Locate the cell with the specified text and output its (X, Y) center coordinate. 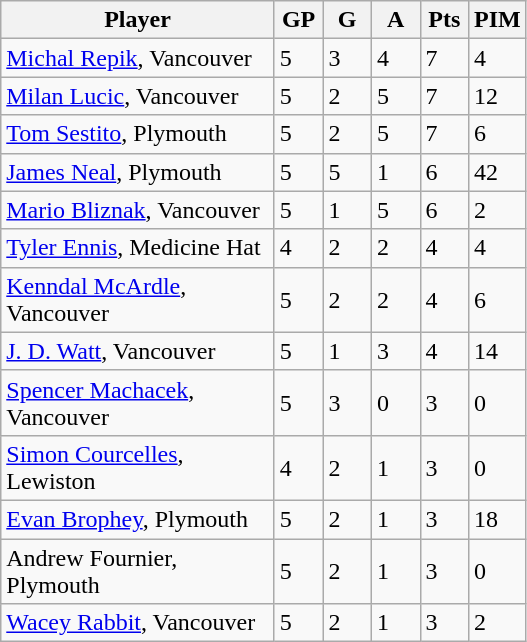
G (348, 20)
Player (138, 20)
James Neal, Plymouth (138, 172)
PIM (498, 20)
Simon Courcelles, Lewiston (138, 468)
Tyler Ennis, Medicine Hat (138, 248)
Spencer Machacek, Vancouver (138, 402)
Mario Bliznak, Vancouver (138, 210)
14 (498, 351)
Kenndal McArdle, Vancouver (138, 300)
Milan Lucic, Vancouver (138, 96)
Michal Repik, Vancouver (138, 58)
18 (498, 519)
Wacey Rabbit, Vancouver (138, 623)
42 (498, 172)
Pts (444, 20)
12 (498, 96)
Evan Brophey, Plymouth (138, 519)
Tom Sestito, Plymouth (138, 134)
Andrew Fournier, Plymouth (138, 570)
GP (298, 20)
J. D. Watt, Vancouver (138, 351)
A (396, 20)
